Return (X, Y) of the center of cell containing provided text 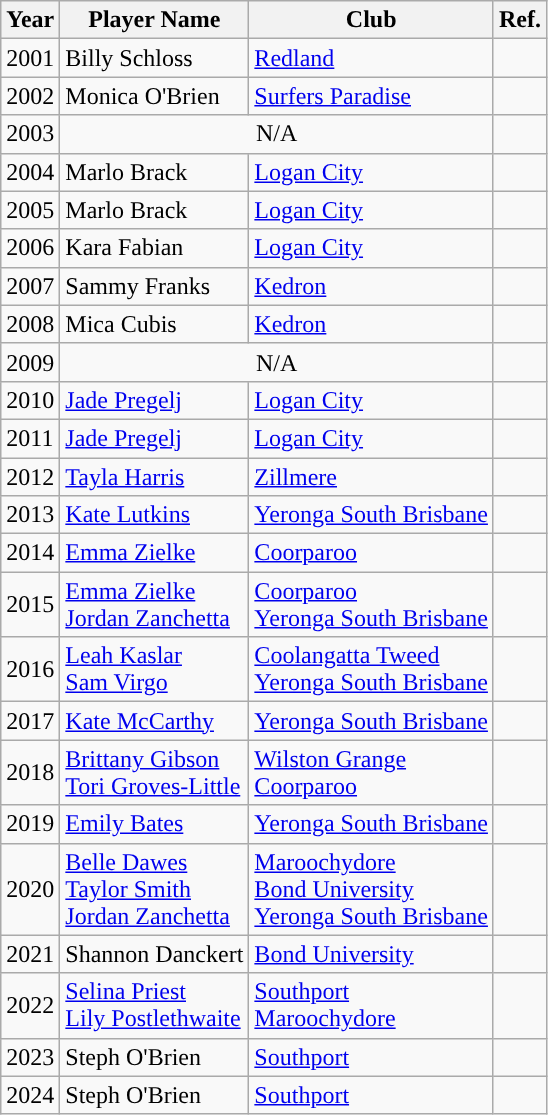
2001 (30, 58)
Tayla Harris (154, 477)
Wilston Grange Coorparoo (372, 772)
Sammy Franks (154, 286)
Year (30, 20)
Zillmere (372, 477)
Monica O'Brien (154, 96)
Billy Schloss (154, 58)
2022 (30, 1006)
2011 (30, 438)
2006 (30, 248)
2007 (30, 286)
Brittany Gibson Tori Groves-Little (154, 772)
2009 (30, 362)
2003 (30, 134)
Ref. (520, 20)
Coorparoo Yeronga South Brisbane (372, 604)
Maroochydore Bond University Yeronga South Brisbane (372, 889)
Redland (372, 58)
2018 (30, 772)
Surfers Paradise (372, 96)
2014 (30, 553)
2016 (30, 670)
2020 (30, 889)
2012 (30, 477)
Club (372, 20)
Mica Cubis (154, 324)
Emma Zielke Jordan Zanchetta (154, 604)
2015 (30, 604)
Kate McCarthy (154, 721)
Player Name (154, 20)
Kara Fabian (154, 248)
Southport Maroochydore (372, 1006)
2021 (30, 954)
2008 (30, 324)
2005 (30, 210)
Leah Kaslar Sam Virgo (154, 670)
Emily Bates (154, 824)
2004 (30, 172)
2024 (30, 1095)
2019 (30, 824)
2023 (30, 1057)
Bond University (372, 954)
Coorparoo (372, 553)
2010 (30, 400)
Selina Priest Lily Postlethwaite (154, 1006)
Emma Zielke (154, 553)
Kate Lutkins (154, 515)
Belle Dawes Taylor Smith Jordan Zanchetta (154, 889)
2013 (30, 515)
Coolangatta Tweed Yeronga South Brisbane (372, 670)
Shannon Danckert (154, 954)
2002 (30, 96)
2017 (30, 721)
